Locate the cell with the specified text and output its (x, y) center coordinate. 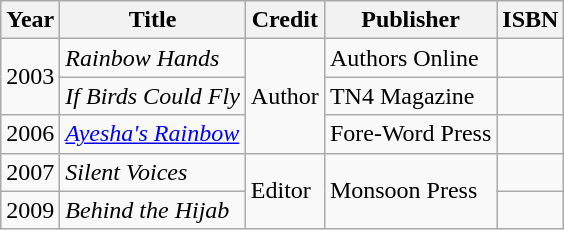
ISBN (530, 20)
Silent Voices (153, 172)
Behind the Hijab (153, 210)
Author (284, 96)
2007 (30, 172)
Editor (284, 191)
Title (153, 20)
Year (30, 20)
2009 (30, 210)
2006 (30, 134)
Authors Online (410, 58)
Publisher (410, 20)
If Birds Could Fly (153, 96)
TN4 Magazine (410, 96)
Rainbow Hands (153, 58)
Monsoon Press (410, 191)
Fore-Word Press (410, 134)
Credit (284, 20)
2003 (30, 77)
Ayesha's Rainbow (153, 134)
